Return the (x, y) coordinate for the center point of the cell that contains the specified text.  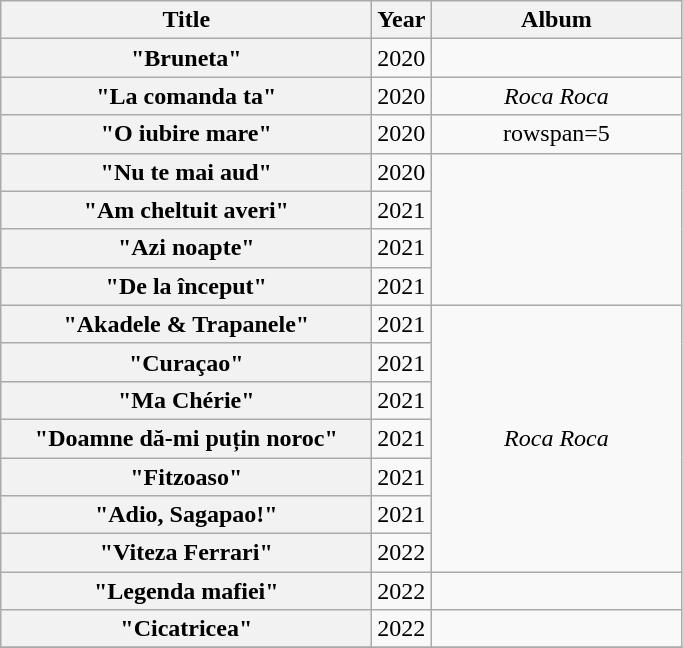
"Akadele & Trapanele" (186, 324)
"O iubire mare" (186, 134)
"Am cheltuit averi" (186, 210)
"Fitzoaso" (186, 477)
"Cicatricea" (186, 629)
"De la început" (186, 286)
rowspan=5 (556, 134)
Year (402, 20)
"Azi noapte" (186, 248)
Title (186, 20)
"Curaçao" (186, 362)
"Bruneta" (186, 58)
"Nu te mai aud" (186, 172)
"Legenda mafiei" (186, 591)
Album (556, 20)
"Doamne dă-mi puțin noroc" (186, 438)
"Adio, Sagapao!" (186, 515)
"La comanda ta" (186, 96)
"Viteza Ferrari" (186, 553)
"Ma Chérie" (186, 400)
